Detect which cell encompasses the target text, then output its [x, y] center coordinate. 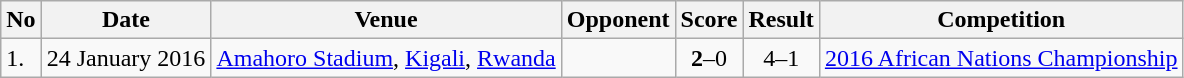
Opponent [618, 20]
Amahoro Stadium, Kigali, Rwanda [386, 58]
No [21, 20]
1. [21, 58]
2016 African Nations Championship [1001, 58]
4–1 [781, 58]
Venue [386, 20]
Date [126, 20]
2–0 [709, 58]
Result [781, 20]
Competition [1001, 20]
Score [709, 20]
24 January 2016 [126, 58]
